Capture the cell that displays the provided text and extract its [X, Y] central coordinate. 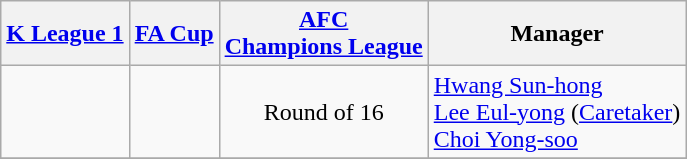
Round of 16 [324, 112]
AFCChampions League [324, 34]
FA Cup [174, 34]
K League 1 [65, 34]
Hwang Sun-hong Lee Eul-yong (Caretaker) Choi Yong-soo [557, 112]
Manager [557, 34]
